Return the [x, y] coordinate for the center point of the cell that contains the specified text.  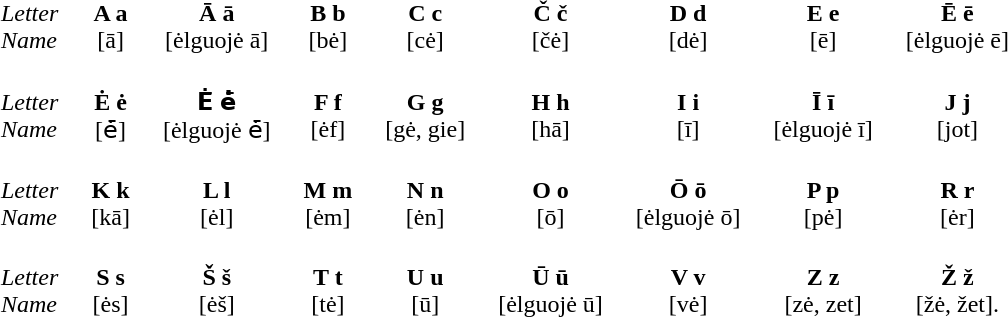
P p [pė] [822, 204]
G g [gė, gie] [425, 116]
Ė ė [ė̄] [110, 116]
O o [ō] [550, 204]
L l [ėl] [217, 204]
F f [ėf] [328, 116]
Ė̄ ė̄ [ėlguojė ė̄] [217, 116]
K k [kā] [110, 204]
N n [ėn] [425, 204]
M m [ėm] [328, 204]
Ō ō [ėlguojė ō] [688, 204]
H h [hā] [550, 116]
I i [ī] [688, 116]
Ī ī [ėlguojė ī] [822, 116]
